Provide the (x, y) coordinate of the cell's center where the given text is located.  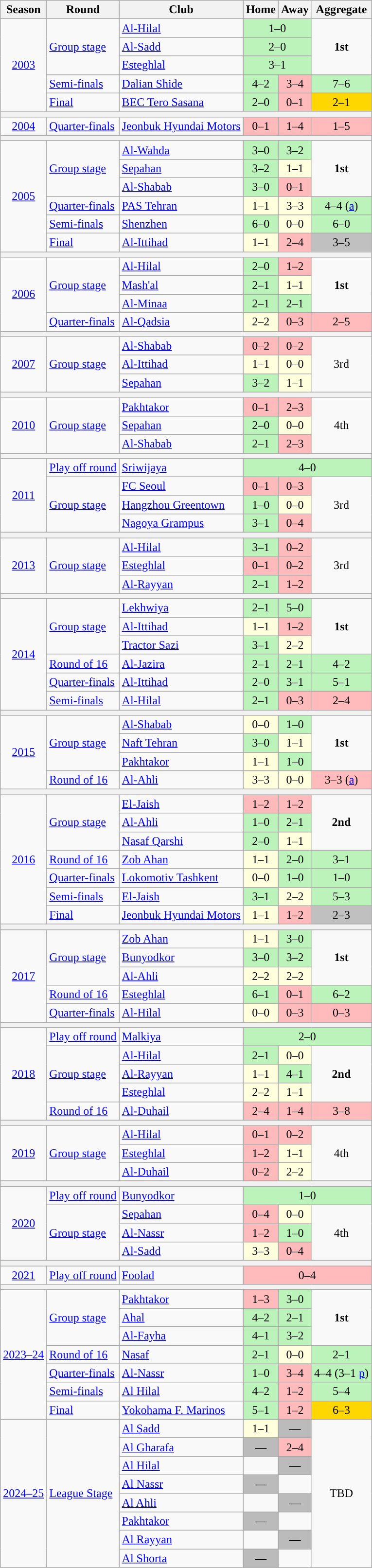
5–3 (341, 896)
2003 (23, 65)
5–4 (341, 1391)
Aggregate (341, 10)
2018 (23, 1074)
Tractor Sazi (181, 645)
FC Seoul (181, 486)
Nagoya Grampus (181, 523)
TBD (341, 1493)
Al-Fayha (181, 1336)
Nasaf Qarshi (181, 841)
2017 (23, 976)
Round (83, 10)
Home (261, 10)
2011 (23, 496)
Lekhwiya (181, 608)
Al Nassr (181, 1484)
PAS Tehran (181, 206)
Season (23, 10)
4–4 (a) (341, 206)
2023–24 (23, 1354)
7–6 (341, 84)
Lokomotiv Tashkent (181, 878)
4–4 (3–1 p) (341, 1373)
2007 (23, 364)
2013 (23, 566)
3–5 (341, 243)
6–3 (341, 1410)
Hangzhou Greentown (181, 505)
1–5 (341, 126)
Naft Tehran (181, 743)
Malkiya (181, 1037)
Foolad (181, 1275)
Al-Qadsia (181, 322)
3–3 (a) (341, 780)
Al Shorta (181, 1558)
Al-Jazira (181, 663)
Dalian Shide (181, 84)
2014 (23, 654)
Sriwijaya (181, 468)
Al Gharafa (181, 1447)
2016 (23, 859)
Shenzhen (181, 224)
Away (295, 10)
Mash'al (181, 285)
2010 (23, 425)
Al-Wahda (181, 150)
3–8 (341, 1111)
BEC Tero Sasana (181, 102)
2021 (23, 1275)
2024–25 (23, 1493)
Ahal (181, 1318)
League Stage (83, 1493)
Al Sadd (181, 1428)
2019 (23, 1153)
1–3 (261, 1299)
2004 (23, 126)
Al-Minaa (181, 303)
2006 (23, 294)
Club (181, 10)
2–5 (341, 322)
2020 (23, 1223)
4–0 (307, 468)
6–1 (261, 995)
5–0 (295, 608)
2015 (23, 752)
Al Ahli (181, 1502)
Yokohama F. Marinos (181, 1410)
2005 (23, 196)
6–2 (341, 995)
Nasaf (181, 1354)
Al Rayyan (181, 1540)
